Pinpoint the cell where the given text exists, returning its (X, Y) midpoint coordinate. 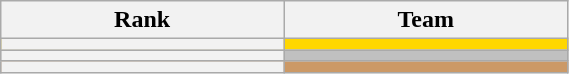
Team (426, 20)
Rank (142, 20)
